Provide the (X, Y) coordinate of the cell's center where the given text is located.  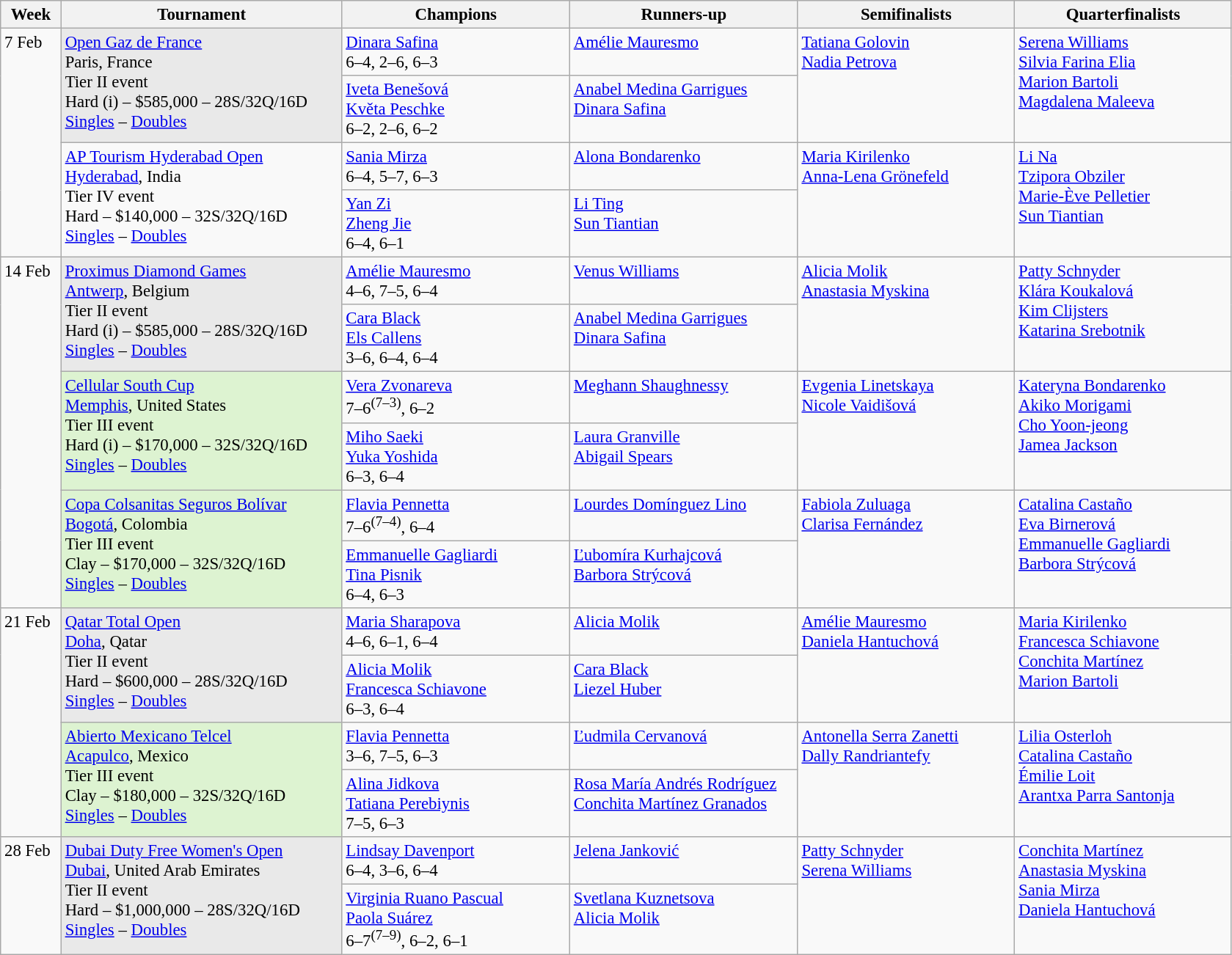
Champions (456, 15)
Cellular South Cup Memphis, United States Tier III event Hard (i) – $170,000 – 32S/32Q/16DSingles – Doubles (201, 431)
Kateryna Bondarenko Akiko Morigami Cho Yoon-jeong Jamea Jackson (1123, 431)
Serena Williams Silvia Farina Elia Marion Bartoli Magdalena Maleeva (1123, 86)
Alicia Molik (684, 632)
Catalina Castaño Eva Birnerová Emmanuelle Gagliardi Barbora Strýcová (1123, 549)
Tatiana Golovin Nadia Petrova (906, 86)
Sania Mirza 6–4, 5–7, 6–3 (456, 167)
Ľubomíra Kurhajcová Barbora Strýcová (684, 574)
Fabiola Zuluaga Clarisa Fernández (906, 549)
Amélie Mauresmo Daniela Hantuchová (906, 665)
7 Feb (31, 143)
28 Feb (31, 896)
Quarterfinalists (1123, 15)
Evgenia Linetskaya Nicole Vaidišová (906, 431)
Virginia Ruano Pascual Paola Suárez6–7(7–9), 6–2, 6–1 (456, 920)
Amélie Mauresmo 4–6, 7–5, 6–4 (456, 282)
Amélie Mauresmo (684, 53)
Flavia Pennetta 3–6, 7–5, 6–3 (456, 747)
Patty Schnyder Klára Koukalová Kim Clijsters Katarina Srebotnik (1123, 315)
Miho Saeki Yuka Yoshida6–3, 6–4 (456, 456)
Cara Black Els Callens3–6, 6–4, 6–4 (456, 339)
Rosa María Andrés Rodríguez Conchita Martínez Granados (684, 803)
Week (31, 15)
Alina Jidkova Tatiana Perebiynis7–5, 6–3 (456, 803)
Vera Zvonareva 7–6(7–3), 6–2 (456, 398)
Li Na Tzipora Obziler Marie-Ève Pelletier Sun Tiantian (1123, 200)
Cara Black Liezel Huber (684, 689)
Abierto Mexicano Telcel Acapulco, Mexico Tier III event Clay – $180,000 – 32S/32Q/16DSingles – Doubles (201, 780)
Yan Zi Zheng Jie6–4, 6–1 (456, 224)
21 Feb (31, 722)
Conchita Martínez Anastasia Myskina Sania Mirza Daniela Hantuchová (1123, 896)
Alicia Molik Anastasia Myskina (906, 315)
Meghann Shaughnessy (684, 398)
Tournament (201, 15)
Patty Schnyder Serena Williams (906, 896)
Iveta Benešová Květa Peschke6–2, 2–6, 6–2 (456, 109)
Copa Colsanitas Seguros Bolívar Bogotá, Colombia Tier III event Clay – $170,000 – 32S/32Q/16DSingles – Doubles (201, 549)
Lindsay Davenport 6–4, 3–6, 6–4 (456, 861)
Runners-up (684, 15)
Jelena Janković (684, 861)
Ľudmila Cervanová (684, 747)
Qatar Total Open Doha, Qatar Tier II event Hard – $600,000 – 28S/32Q/16DSingles – Doubles (201, 665)
Maria Sharapova 4–6, 6–1, 6–4 (456, 632)
Flavia Pennetta 7–6(7–4), 6–4 (456, 515)
Lourdes Domínguez Lino (684, 515)
Antonella Serra Zanetti Dally Randriantefy (906, 780)
Proximus Diamond Games Antwerp, Belgium Tier II event Hard (i) – $585,000 – 28S/32Q/16DSingles – Doubles (201, 315)
Maria Kirilenko Francesca Schiavone Conchita Martínez Marion Bartoli (1123, 665)
Alicia Molik Francesca Schiavone6–3, 6–4 (456, 689)
AP Tourism Hyderabad Open Hyderabad, India Tier IV event Hard – $140,000 – 32S/32Q/16DSingles – Doubles (201, 200)
Open Gaz de France Paris, France Tier II event Hard (i) – $585,000 – 28S/32Q/16D Singles – Doubles (201, 86)
Svetlana Kuznetsova Alicia Molik (684, 920)
Dubai Duty Free Women's Open Dubai, United Arab Emirates Tier II event Hard – $1,000,000 – 28S/32Q/16D Singles – Doubles (201, 896)
Li Ting Sun Tiantian (684, 224)
Laura Granville Abigail Spears (684, 456)
Semifinalists (906, 15)
Lilia Osterloh Catalina Castaño Émilie Loit Arantxa Parra Santonja (1123, 780)
Maria Kirilenko Anna-Lena Grönefeld (906, 200)
Alona Bondarenko (684, 167)
Venus Williams (684, 282)
Dinara Safina 6–4, 2–6, 6–3 (456, 53)
14 Feb (31, 433)
Emmanuelle Gagliardi Tina Pisnik6–4, 6–3 (456, 574)
